Provide the [x, y] coordinate of the cell's center where the given text is located.  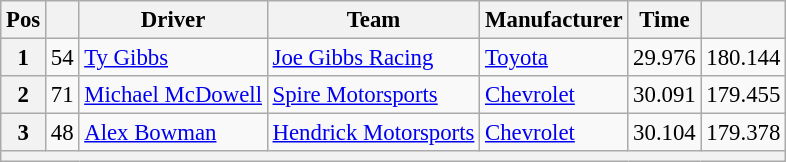
180.144 [744, 58]
30.104 [664, 133]
Driver [173, 20]
48 [62, 133]
71 [62, 95]
Team [373, 20]
Joe Gibbs Racing [373, 58]
Alex Bowman [173, 133]
Time [664, 20]
Michael McDowell [173, 95]
Hendrick Motorsports [373, 133]
30.091 [664, 95]
179.378 [744, 133]
Spire Motorsports [373, 95]
Toyota [554, 58]
3 [24, 133]
179.455 [744, 95]
Pos [24, 20]
54 [62, 58]
1 [24, 58]
2 [24, 95]
29.976 [664, 58]
Manufacturer [554, 20]
Ty Gibbs [173, 58]
